Return (x, y) of the center of cell containing provided text 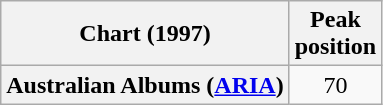
Chart (1997) (145, 34)
Australian Albums (ARIA) (145, 85)
70 (335, 85)
Peakposition (335, 34)
